Detect which cell encompasses the target text, then output its [X, Y] center coordinate. 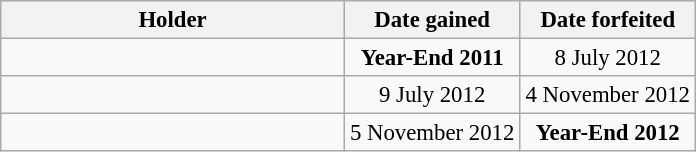
Date gained [432, 20]
8 July 2012 [608, 58]
Year-End 2012 [608, 133]
9 July 2012 [432, 95]
4 November 2012 [608, 95]
Date forfeited [608, 20]
Holder [173, 20]
5 November 2012 [432, 133]
Year-End 2011 [432, 58]
